From the cell containing the given text, extract its center point as (x, y) coordinate. 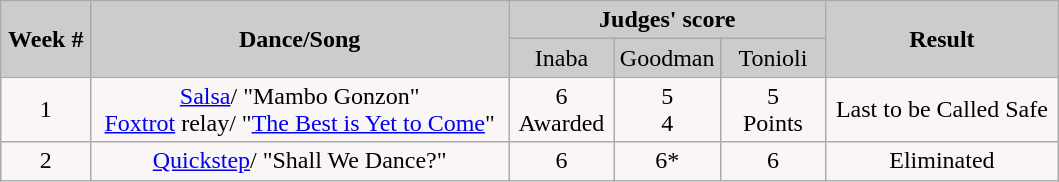
Week # (46, 39)
2 (46, 161)
Tonioli (773, 58)
Result (942, 39)
54 (667, 110)
6* (667, 161)
Judges' score (668, 20)
6Awarded (562, 110)
Inaba (562, 58)
Dance/Song (300, 39)
Salsa/ "Mambo Gonzon"Foxtrot relay/ "The Best is Yet to Come" (300, 110)
Goodman (667, 58)
Last to be Called Safe (942, 110)
Eliminated (942, 161)
1 (46, 110)
Quickstep/ "Shall We Dance?" (300, 161)
5Points (773, 110)
